From the cell containing the given text, extract its center point as [X, Y] coordinate. 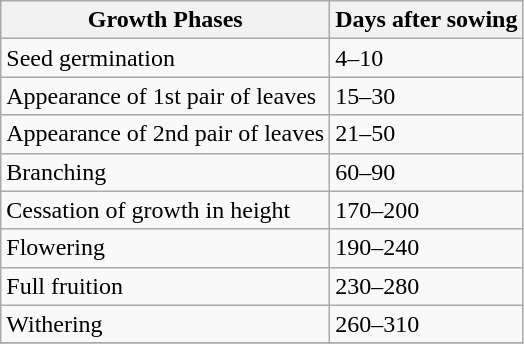
Appearance of 1st pair of leaves [166, 96]
Growth Phases [166, 20]
Seed germination [166, 58]
230–280 [426, 286]
15–30 [426, 96]
60–90 [426, 172]
Flowering [166, 248]
Cessation of growth in height [166, 210]
Days after sowing [426, 20]
Branching [166, 172]
Appearance of 2nd pair of leaves [166, 134]
Withering [166, 324]
260–310 [426, 324]
Full fruition [166, 286]
190–240 [426, 248]
21–50 [426, 134]
170–200 [426, 210]
4–10 [426, 58]
